Return (X, Y) of the center of cell containing provided text 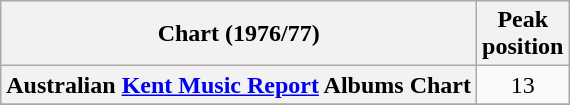
Chart (1976/77) (239, 34)
13 (523, 85)
Australian Kent Music Report Albums Chart (239, 85)
Peakposition (523, 34)
